Extract the [X, Y] coordinate from the center of the cell holding the provided text.  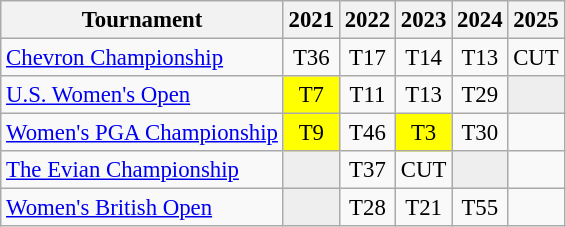
2024 [480, 20]
T9 [311, 133]
T29 [480, 95]
T14 [424, 58]
T11 [367, 95]
T55 [480, 208]
Chevron Championship [142, 58]
T46 [367, 133]
T30 [480, 133]
2022 [367, 20]
2025 [536, 20]
Tournament [142, 20]
T37 [367, 170]
Women's PGA Championship [142, 133]
T21 [424, 208]
The Evian Championship [142, 170]
T3 [424, 133]
2021 [311, 20]
Women's British Open [142, 208]
U.S. Women's Open [142, 95]
T17 [367, 58]
T36 [311, 58]
2023 [424, 20]
T7 [311, 95]
T28 [367, 208]
